Locate the cell with the specified text and output its (x, y) center coordinate. 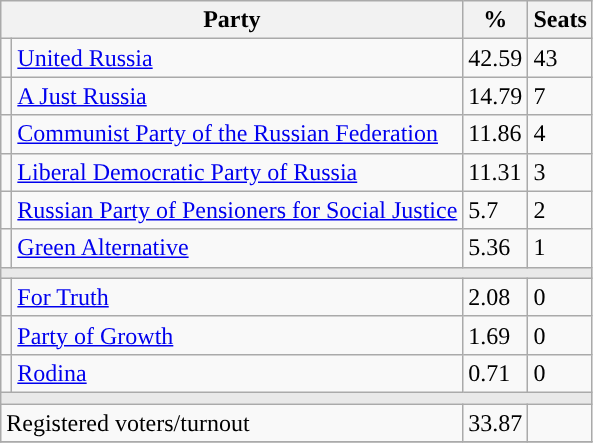
1.69 (496, 335)
14.79 (496, 96)
Liberal Democratic Party of Russia (238, 172)
% (496, 20)
2 (560, 210)
5.36 (496, 248)
United Russia (238, 58)
5.7 (496, 210)
1 (560, 248)
42.59 (496, 58)
Green Alternative (238, 248)
11.31 (496, 172)
Communist Party of the Russian Federation (238, 134)
2.08 (496, 297)
11.86 (496, 134)
For Truth (238, 297)
Rodina (238, 373)
Seats (560, 20)
4 (560, 134)
Party (232, 20)
A Just Russia (238, 96)
33.87 (496, 423)
3 (560, 172)
7 (560, 96)
0.71 (496, 373)
Registered voters/turnout (232, 423)
43 (560, 58)
Russian Party of Pensioners for Social Justice (238, 210)
Party of Growth (238, 335)
